For the text-containing cell, return its midpoint in (X, Y) coordinate format. 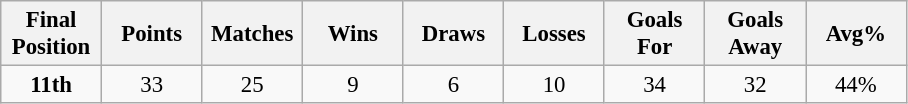
Wins (354, 34)
Goals For (654, 34)
Draws (454, 34)
10 (554, 85)
44% (856, 85)
9 (354, 85)
32 (756, 85)
33 (152, 85)
Losses (554, 34)
Avg% (856, 34)
Matches (252, 34)
34 (654, 85)
6 (454, 85)
Points (152, 34)
Goals Away (756, 34)
Final Position (52, 34)
11th (52, 85)
25 (252, 85)
